Identify which cell holds the provided text, then report its [X, Y] central coordinate. 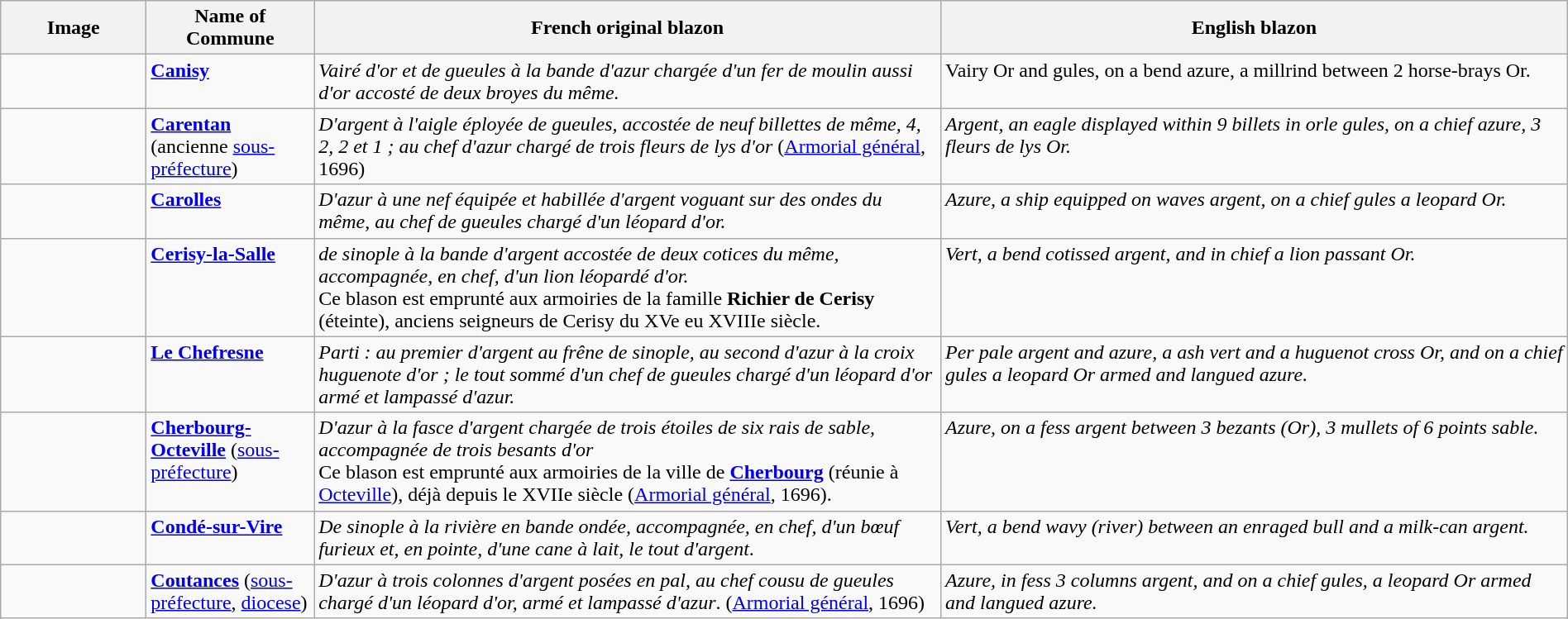
Name of Commune [230, 28]
Cerisy-la-Salle [230, 288]
D'azur à trois colonnes d'argent posées en pal, au chef cousu de gueules chargé d'un léopard d'or, armé et lampassé d'azur. (Armorial général, 1696) [628, 592]
Per pale argent and azure, a ash vert and a huguenot cross Or, and on a chief gules a leopard Or armed and langued azure. [1254, 374]
Condé-sur-Vire [230, 537]
Azure, a ship equipped on waves argent, on a chief gules a leopard Or. [1254, 212]
D'azur à une nef équipée et habillée d'argent voguant sur des ondes du même, au chef de gueules chargé d'un léopard d'or. [628, 212]
Azure, on a fess argent between 3 bezants (Or), 3 mullets of 6 points sable. [1254, 461]
Vert, a bend wavy (river) between an enraged bull and a milk-can argent. [1254, 537]
English blazon [1254, 28]
Carentan (ancienne sous-préfecture) [230, 146]
Le Chefresne [230, 374]
Image [74, 28]
Azure, in fess 3 columns argent, and on a chief gules, a leopard Or armed and langued azure. [1254, 592]
Cherbourg-Octeville (sous-préfecture) [230, 461]
Vairy Or and gules, on a bend azure, a millrind between 2 horse-brays Or. [1254, 81]
French original blazon [628, 28]
De sinople à la rivière en bande ondée, accompagnée, en chef, d'un bœuf furieux et, en pointe, d'une cane à lait, le tout d'argent. [628, 537]
Canisy [230, 81]
Argent, an eagle displayed within 9 billets in orle gules, on a chief azure, 3 fleurs de lys Or. [1254, 146]
Vairé d'or et de gueules à la bande d'azur chargée d'un fer de moulin aussi d'or accosté de deux broyes du même. [628, 81]
Carolles [230, 212]
Vert, a bend cotissed argent, and in chief a lion passant Or. [1254, 288]
Coutances (sous-préfecture, diocese) [230, 592]
